Locate the cell with the specified text and output its [X, Y] center coordinate. 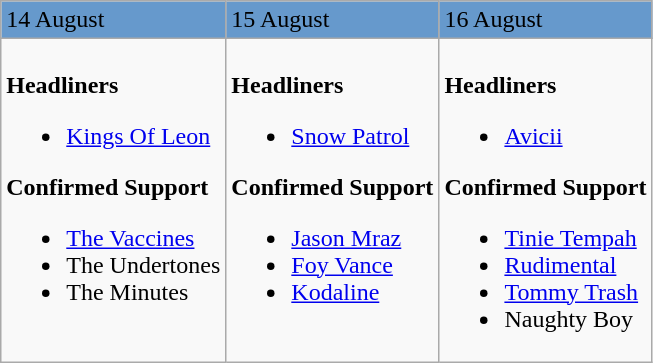
HeadlinersAviciiConfirmed SupportTinie TempahRudimentalTommy TrashNaughty Boy [546, 200]
HeadlinersSnow PatrolConfirmed SupportJason MrazFoy VanceKodaline [332, 200]
14 August [114, 20]
HeadlinersKings Of LeonConfirmed SupportThe VaccinesThe UndertonesThe Minutes [114, 200]
16 August [546, 20]
15 August [332, 20]
